For the text-containing cell, return its midpoint in [X, Y] coordinate format. 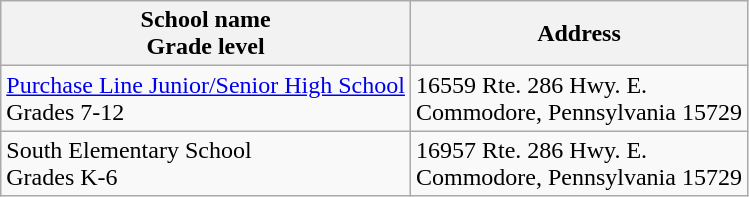
South Elementary SchoolGrades K-6 [206, 164]
Purchase Line Junior/Senior High SchoolGrades 7-12 [206, 98]
Address [578, 34]
16559 Rte. 286 Hwy. E.Commodore, Pennsylvania 15729 [578, 98]
16957 Rte. 286 Hwy. E.Commodore, Pennsylvania 15729 [578, 164]
School nameGrade level [206, 34]
